From the cell containing the given text, extract its center point as (X, Y) coordinate. 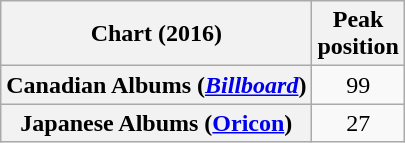
Japanese Albums (Oricon) (156, 123)
27 (358, 123)
Canadian Albums (Billboard) (156, 85)
Peakposition (358, 34)
Chart (2016) (156, 34)
99 (358, 85)
